For the text-containing cell, return its midpoint in [x, y] coordinate format. 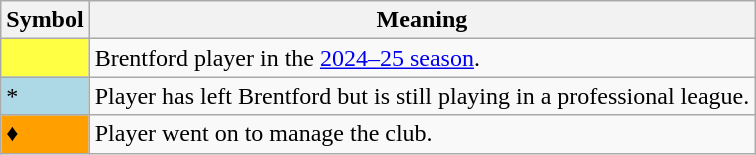
* [45, 96]
Player went on to manage the club. [422, 134]
Brentford player in the 2024–25 season. [422, 58]
♦ [45, 134]
Player has left Brentford but is still playing in a professional league. [422, 96]
Symbol [45, 20]
Meaning [422, 20]
